For the text-containing cell, return its midpoint in [X, Y] coordinate format. 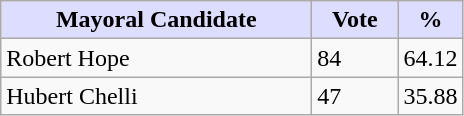
Mayoral Candidate [156, 20]
35.88 [430, 96]
47 [355, 96]
64.12 [430, 58]
Vote [355, 20]
Robert Hope [156, 58]
84 [355, 58]
% [430, 20]
Hubert Chelli [156, 96]
